Scan for the cell matching the given text and deliver its (X, Y) coordinate at center. 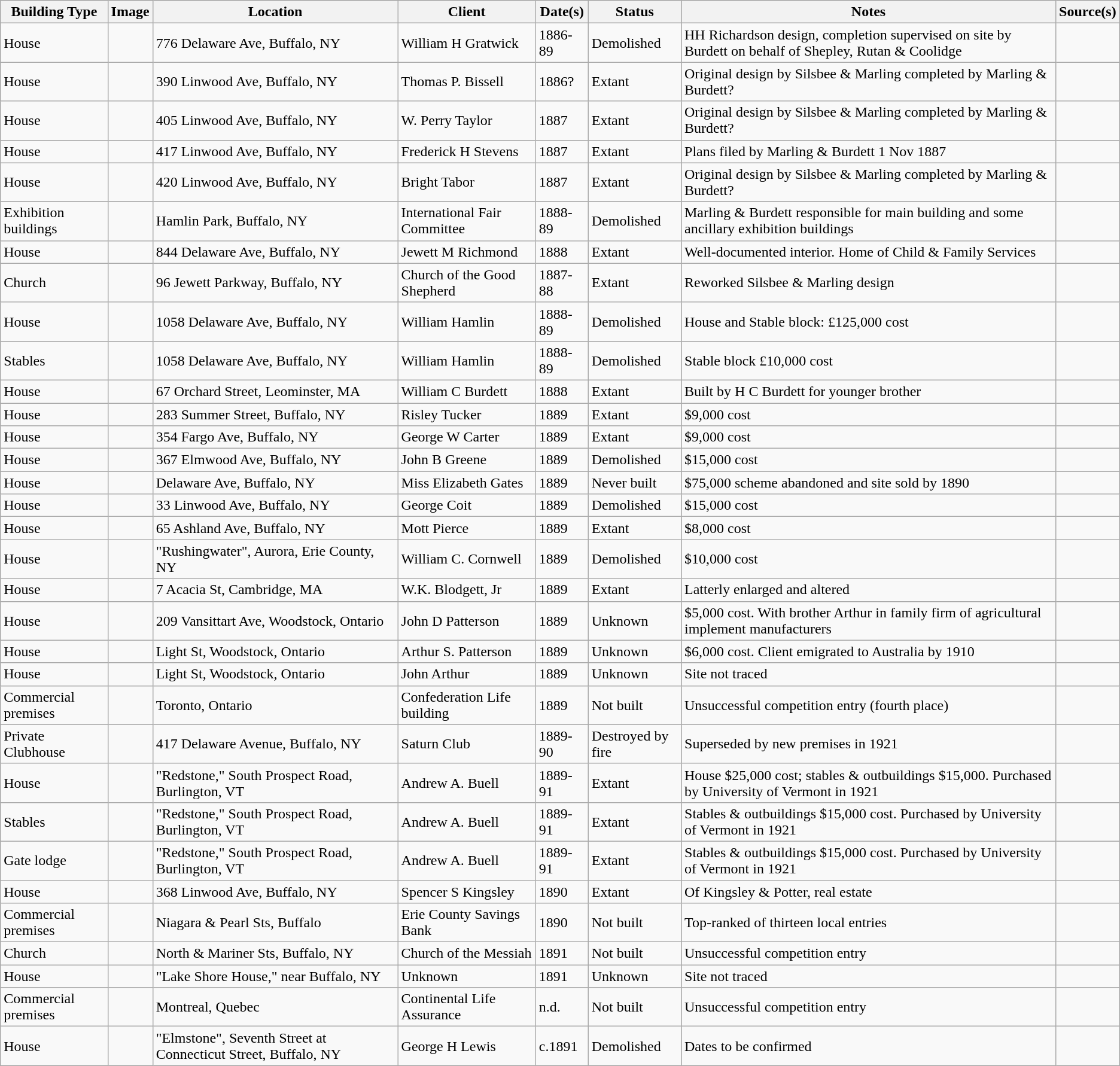
209 Vansittart Ave, Woodstock, Ontario (275, 621)
Continental Life Assurance (467, 1007)
67 Orchard Street, Leominster, MA (275, 391)
Marling & Burdett responsible for main building and some ancillary exhibition buildings (868, 221)
$10,000 cost (868, 559)
354 Fargo Ave, Buffalo, NY (275, 437)
Building Type (54, 12)
Mott Pierce (467, 528)
Date(s) (562, 12)
John B Greene (467, 460)
65 Ashland Ave, Buffalo, NY (275, 528)
Destroyed by fire (634, 744)
George Coit (467, 505)
William C. Cornwell (467, 559)
Church of the Good Shepherd (467, 282)
"Lake Shore House," near Buffalo, NY (275, 976)
Dates to be confirmed (868, 1046)
Church of the Messiah (467, 954)
Thomas P. Bissell (467, 81)
Latterly enlarged and altered (868, 590)
c.1891 (562, 1046)
Spencer S Kingsley (467, 892)
Plans filed by Marling & Burdett 1 Nov 1887 (868, 151)
Saturn Club (467, 744)
Hamlin Park, Buffalo, NY (275, 221)
House and Stable block: £125,000 cost (868, 322)
HH Richardson design, completion supervised on site by Burdett on behalf of Shepley, Rutan & Coolidge (868, 43)
417 Linwood Ave, Buffalo, NY (275, 151)
Built by H C Burdett for younger brother (868, 391)
844 Delaware Ave, Buffalo, NY (275, 252)
Jewett M Richmond (467, 252)
"Elmstone", Seventh Street at Connecticut Street, Buffalo, NY (275, 1046)
Risley Tucker (467, 415)
Private Clubhouse (54, 744)
390 Linwood Ave, Buffalo, NY (275, 81)
Location (275, 12)
Of Kingsley & Potter, real estate (868, 892)
Top-ranked of thirteen local entries (868, 922)
Gate lodge (54, 860)
Exhibition buildings (54, 221)
Reworked Silsbee & Marling design (868, 282)
George H Lewis (467, 1046)
417 Delaware Avenue, Buffalo, NY (275, 744)
House $25,000 cost; stables & outbuildings $15,000. Purchased by University of Vermont in 1921 (868, 782)
1886? (562, 81)
368 Linwood Ave, Buffalo, NY (275, 892)
Image (130, 12)
Stable block £10,000 cost (868, 360)
William C Burdett (467, 391)
$8,000 cost (868, 528)
420 Linwood Ave, Buffalo, NY (275, 182)
96 Jewett Parkway, Buffalo, NY (275, 282)
405 Linwood Ave, Buffalo, NY (275, 121)
367 Elmwood Ave, Buffalo, NY (275, 460)
North & Mariner Sts, Buffalo, NY (275, 954)
$75,000 scheme abandoned and site sold by 1890 (868, 483)
776 Delaware Ave, Buffalo, NY (275, 43)
Niagara & Pearl Sts, Buffalo (275, 922)
Superseded by new premises in 1921 (868, 744)
Notes (868, 12)
W. Perry Taylor (467, 121)
Erie County Savings Bank (467, 922)
Client (467, 12)
George W Carter (467, 437)
1887-88 (562, 282)
33 Linwood Ave, Buffalo, NY (275, 505)
International Fair Committee (467, 221)
Frederick H Stevens (467, 151)
Source(s) (1088, 12)
Status (634, 12)
1889-90 (562, 744)
William H Gratwick (467, 43)
Arthur S. Patterson (467, 651)
Bright Tabor (467, 182)
$5,000 cost. With brother Arthur in family firm of agricultural implement manufacturers (868, 621)
Montreal, Quebec (275, 1007)
John D Patterson (467, 621)
"Rushingwater", Aurora, Erie County, NY (275, 559)
Toronto, Ontario (275, 705)
John Arthur (467, 674)
Well-documented interior. Home of Child & Family Services (868, 252)
Unsuccessful competition entry (fourth place) (868, 705)
Miss Elizabeth Gates (467, 483)
Never built (634, 483)
$6,000 cost. Client emigrated to Australia by 1910 (868, 651)
7 Acacia St, Cambridge, MA (275, 590)
n.d. (562, 1007)
Confederation Life building (467, 705)
1886-89 (562, 43)
W.K. Blodgett, Jr (467, 590)
Delaware Ave, Buffalo, NY (275, 483)
283 Summer Street, Buffalo, NY (275, 415)
